Search for the cell housing the specified text and yield its (X, Y) center coordinate. 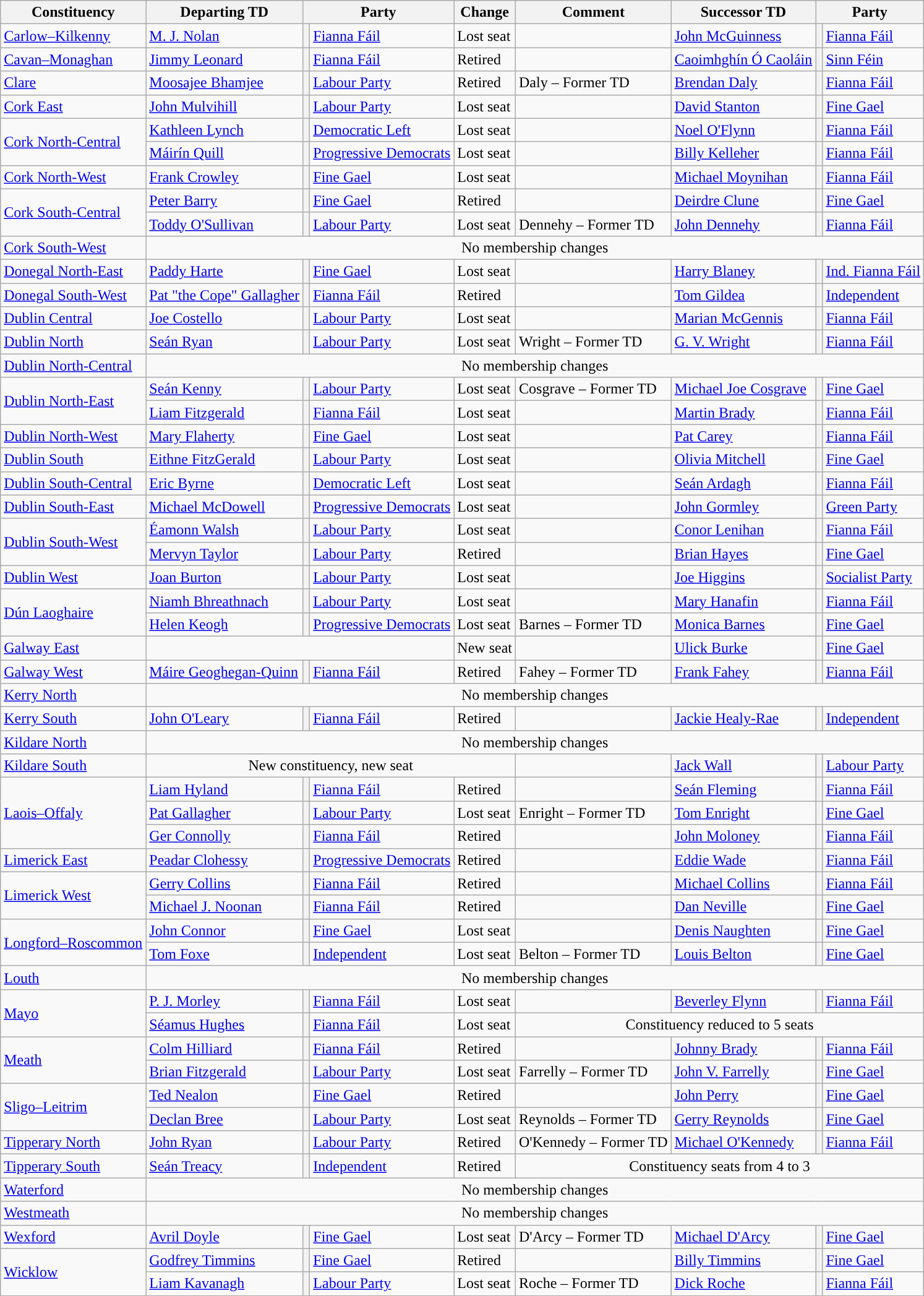
Eithne FitzGerald (225, 460)
John Mulvihill (225, 106)
Ind. Fianna Fáil (873, 271)
Deirdre Clune (743, 200)
John Gormley (743, 507)
Godfrey Timmins (225, 1260)
Cavan–Monaghan (73, 59)
Cork East (73, 106)
Johnny Brady (743, 1049)
Denis Naughten (743, 930)
P. J. Morley (225, 1001)
Mervyn Taylor (225, 554)
Socialist Party (873, 577)
Seán Treacy (225, 1166)
Mayo (73, 1013)
Donegal North-East (73, 271)
Tom Foxe (225, 954)
Máirín Quill (225, 153)
Green Party (873, 507)
Michael O'Kennedy (743, 1143)
Gerry Reynolds (743, 1119)
Comment (594, 12)
Eddie Wade (743, 860)
Donegal South-West (73, 295)
Seán Ryan (225, 342)
Dublin South (73, 460)
Billy Kelleher (743, 153)
Kerry South (73, 719)
Louis Belton (743, 954)
Seán Ardagh (743, 483)
Dublin West (73, 577)
Michael D'Arcy (743, 1237)
Olivia Mitchell (743, 460)
Limerick West (73, 895)
Paddy Harte (225, 271)
Barnes – Former TD (594, 624)
Martin Brady (743, 413)
Pat Gallagher (225, 813)
John Perry (743, 1096)
New seat (485, 648)
Mary Flaherty (225, 436)
Toddy O'Sullivan (225, 224)
Departing TD (225, 12)
Ulick Burke (743, 648)
Louth (73, 977)
Declan Bree (225, 1119)
Niamh Bhreathnach (225, 601)
M. J. Nolan (225, 36)
Meath (73, 1060)
Seán Kenny (225, 389)
Pat "the Cope" Gallagher (225, 295)
Dublin North-East (73, 401)
Sinn Féin (873, 59)
Kathleen Lynch (225, 130)
Dan Neville (743, 907)
John Moloney (743, 836)
Successor TD (743, 12)
Farrelly – Former TD (594, 1072)
New constituency, new seat (331, 766)
Dublin North (73, 342)
Monica Barnes (743, 624)
Carlow–Kilkenny (73, 36)
Jackie Healy-Rae (743, 719)
Frank Fahey (743, 671)
Joe Higgins (743, 577)
Billy Timmins (743, 1260)
Liam Kavanagh (225, 1284)
Kildare South (73, 766)
Mary Hanafin (743, 601)
John O'Leary (225, 719)
Dennehy – Former TD (594, 224)
Laois–Offaly (73, 813)
Conor Lenihan (743, 530)
Enright – Former TD (594, 813)
Dublin South-East (73, 507)
David Stanton (743, 106)
John V. Farrelly (743, 1072)
Dick Roche (743, 1284)
Gerry Collins (225, 883)
Avril Doyle (225, 1237)
Reynolds – Former TD (594, 1119)
Brendan Daly (743, 83)
Moosajee Bhamjee (225, 83)
Cork South-West (73, 247)
Dún Laoghaire (73, 612)
Cork South-Central (73, 212)
Éamonn Walsh (225, 530)
John Ryan (225, 1143)
John Connor (225, 930)
Tom Gildea (743, 295)
Jimmy Leonard (225, 59)
Ger Connolly (225, 836)
Pat Carey (743, 436)
Fahey – Former TD (594, 671)
Limerick East (73, 860)
Colm Hilliard (225, 1049)
Helen Keogh (225, 624)
Séamus Hughes (225, 1024)
Kildare North (73, 742)
Wright – Former TD (594, 342)
Peadar Clohessy (225, 860)
Dublin North-Central (73, 366)
Daly – Former TD (594, 83)
John McGuinness (743, 36)
Longford–Roscommon (73, 942)
Cosgrave – Former TD (594, 389)
Galway East (73, 648)
Dublin South-Central (73, 483)
G. V. Wright (743, 342)
Peter Barry (225, 200)
Liam Fitzgerald (225, 413)
Brian Hayes (743, 554)
Wicklow (73, 1272)
Sligo–Leitrim (73, 1107)
Harry Blaney (743, 271)
Máire Geoghegan-Quinn (225, 671)
Seán Fleming (743, 789)
Joe Costello (225, 319)
Roche – Former TD (594, 1284)
John Dennehy (743, 224)
Change (485, 12)
Galway West (73, 671)
Cork North-Central (73, 142)
Jack Wall (743, 766)
Michael J. Noonan (225, 907)
Michael Moynihan (743, 177)
Constituency seats from 4 to 3 (720, 1166)
O'Kennedy – Former TD (594, 1143)
Cork North-West (73, 177)
Caoimhghín Ó Caoláin (743, 59)
Noel O'Flynn (743, 130)
Wexford (73, 1237)
Clare (73, 83)
Joan Burton (225, 577)
Michael Collins (743, 883)
Kerry North (73, 695)
Michael McDowell (225, 507)
Beverley Flynn (743, 1001)
Constituency reduced to 5 seats (720, 1024)
Michael Joe Cosgrave (743, 389)
Ted Nealon (225, 1096)
Dublin North-West (73, 436)
Belton – Former TD (594, 954)
Constituency (73, 12)
Brian Fitzgerald (225, 1072)
Dublin Central (73, 319)
Westmeath (73, 1213)
Marian McGennis (743, 319)
Eric Byrne (225, 483)
Liam Hyland (225, 789)
Tipperary North (73, 1143)
Waterford (73, 1190)
Tipperary South (73, 1166)
Tom Enright (743, 813)
Frank Crowley (225, 177)
D'Arcy – Former TD (594, 1237)
Dublin South-West (73, 542)
